Provide the [X, Y] coordinate of the cell's center where the given text is located.  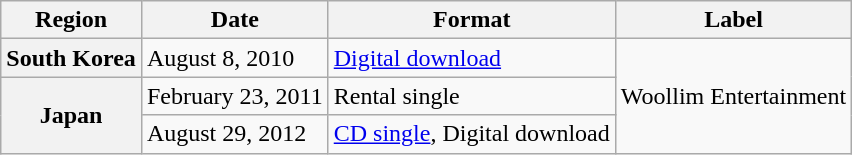
South Korea [72, 58]
February 23, 2011 [234, 96]
Digital download [472, 58]
CD single, Digital download [472, 134]
August 8, 2010 [234, 58]
Woollim Entertainment [733, 96]
Rental single [472, 96]
Japan [72, 115]
Label [733, 20]
Format [472, 20]
Region [72, 20]
Date [234, 20]
August 29, 2012 [234, 134]
